Identify which cell holds the provided text, then report its [x, y] central coordinate. 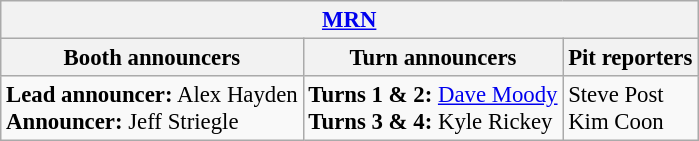
Steve PostKim Coon [630, 108]
Pit reporters [630, 58]
Booth announcers [152, 58]
Turns 1 & 2: Dave MoodyTurns 3 & 4: Kyle Rickey [433, 108]
Lead announcer: Alex HaydenAnnouncer: Jeff Striegle [152, 108]
MRN [350, 20]
Turn announcers [433, 58]
